Extract the [x, y] coordinate from the center of the cell holding the provided text.  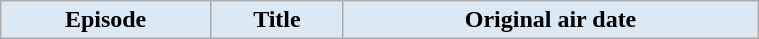
Title [276, 20]
Episode [106, 20]
Original air date [550, 20]
